Find where the given text appears and provide that cell's center as [x, y] coordinate. 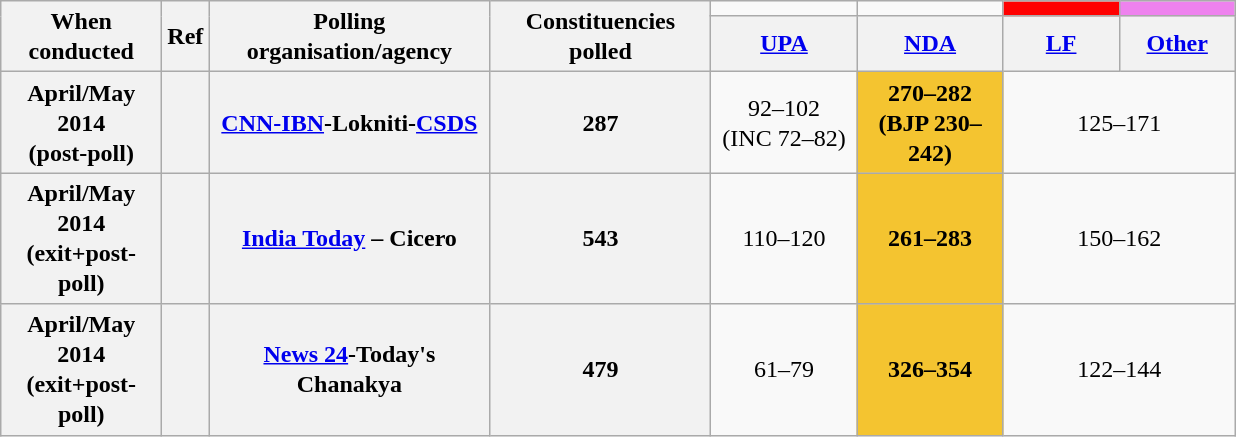
326–354 [930, 370]
News 24-Today's Chanakya [350, 370]
April/May 2014 (post-poll) [82, 122]
270–282 (BJP 230–242) [930, 122]
125–171 [1119, 122]
CNN-IBN-Lokniti-CSDS [350, 122]
122–144 [1119, 370]
479 [600, 370]
287 [600, 122]
61–79 [784, 370]
NDA [930, 44]
150–162 [1119, 238]
Polling organisation/agency [350, 36]
92–102 (INC 72–82) [784, 122]
Ref [186, 36]
543 [600, 238]
Other [1177, 44]
110–120 [784, 238]
When conducted [82, 36]
261–283 [930, 238]
UPA [784, 44]
India Today – Cicero [350, 238]
Constituenciespolled [600, 36]
LF [1061, 44]
